Extract the (X, Y) coordinate from the center of the cell holding the provided text.  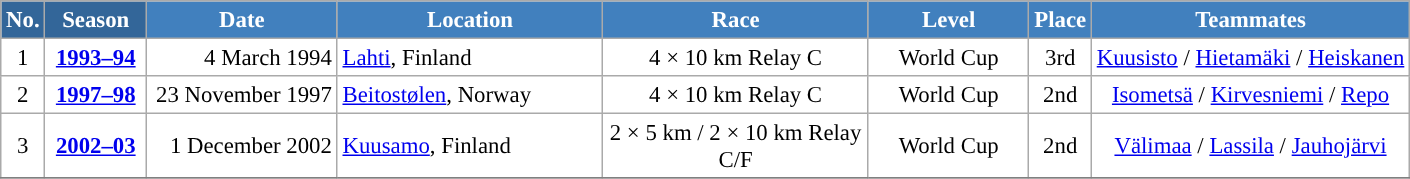
Date (242, 20)
Beitostølen, Norway (470, 95)
4 March 1994 (242, 58)
2 × 5 km / 2 × 10 km Relay C/F (736, 146)
Level (948, 20)
Race (736, 20)
1 (23, 58)
23 November 1997 (242, 95)
3rd (1060, 58)
3 (23, 146)
1993–94 (96, 58)
2002–03 (96, 146)
1997–98 (96, 95)
Season (96, 20)
Location (470, 20)
No. (23, 20)
Isometsä / Kirvesniemi / Repo (1250, 95)
2 (23, 95)
Teammates (1250, 20)
Välimaa / Lassila / Jauhojärvi (1250, 146)
Place (1060, 20)
1 December 2002 (242, 146)
Lahti, Finland (470, 58)
Kuusisto / Hietamäki / Heiskanen (1250, 58)
Kuusamo, Finland (470, 146)
